Return the (x, y) coordinate for the center point of the cell that contains the specified text.  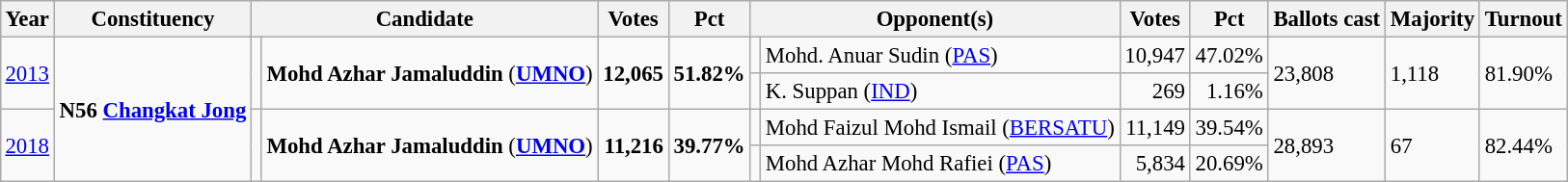
51.82% (710, 73)
10,947 (1155, 55)
1,118 (1432, 73)
Mohd Faizul Mohd Ismail (BERSATU) (939, 128)
5,834 (1155, 164)
11,216 (633, 146)
2013 (27, 73)
Ballots cast (1327, 19)
269 (1155, 91)
Candidate (424, 19)
39.77% (710, 146)
Constituency (152, 19)
Majority (1432, 19)
67 (1432, 146)
Mohd Azhar Mohd Rafiei (PAS) (939, 164)
Opponent(s) (935, 19)
Year (27, 19)
39.54% (1229, 128)
1.16% (1229, 91)
81.90% (1524, 73)
12,065 (633, 73)
Mohd. Anuar Sudin (PAS) (939, 55)
11,149 (1155, 128)
N56 Changkat Jong (152, 109)
2018 (27, 146)
23,808 (1327, 73)
Turnout (1524, 19)
28,893 (1327, 146)
82.44% (1524, 146)
47.02% (1229, 55)
20.69% (1229, 164)
K. Suppan (IND) (939, 91)
